Scan for the cell matching the given text and deliver its (x, y) coordinate at center. 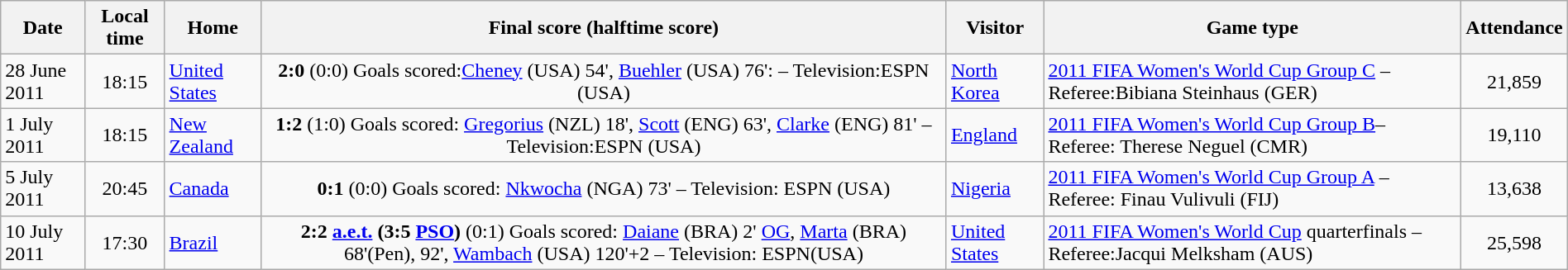
Date (43, 28)
Brazil (213, 243)
North Korea (994, 81)
2011 FIFA Women's World Cup Group B– Referee: Therese Neguel (CMR) (1252, 135)
Final score (halftime score) (604, 28)
17:30 (125, 243)
13,638 (1514, 188)
25,598 (1514, 243)
New Zealand (213, 135)
28 June 2011 (43, 81)
5 July 2011 (43, 188)
19,110 (1514, 135)
1 July 2011 (43, 135)
Home (213, 28)
21,859 (1514, 81)
2011 FIFA Women's World Cup quarterfinals – Referee:Jacqui Melksham (AUS) (1252, 243)
2011 FIFA Women's World Cup Group A – Referee: Finau Vulivuli (FIJ) (1252, 188)
Nigeria (994, 188)
Game type (1252, 28)
1:2 (1:0) Goals scored: Gregorius (NZL) 18', Scott (ENG) 63', Clarke (ENG) 81' – Television:ESPN (USA) (604, 135)
0:1 (0:0) Goals scored: Nkwocha (NGA) 73' – Television: ESPN (USA) (604, 188)
Local time (125, 28)
2:0 (0:0) Goals scored:Cheney (USA) 54', Buehler (USA) 76': – Television:ESPN (USA) (604, 81)
Visitor (994, 28)
Attendance (1514, 28)
2:2 a.e.t. (3:5 PSO) (0:1) Goals scored: Daiane (BRA) 2' OG, Marta (BRA) 68'(Pen), 92', Wambach (USA) 120'+2 – Television: ESPN(USA) (604, 243)
20:45 (125, 188)
Canada (213, 188)
2011 FIFA Women's World Cup Group C – Referee:Bibiana Steinhaus (GER) (1252, 81)
10 July 2011 (43, 243)
England (994, 135)
